Capture the cell that displays the provided text and extract its [X, Y] central coordinate. 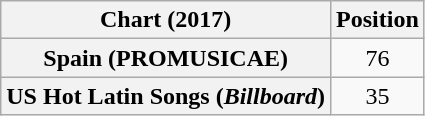
Chart (2017) [166, 20]
Spain (PROMUSICAE) [166, 58]
US Hot Latin Songs (Billboard) [166, 96]
35 [378, 96]
76 [378, 58]
Position [378, 20]
